Extract the [X, Y] coordinate from the center of the cell holding the provided text.  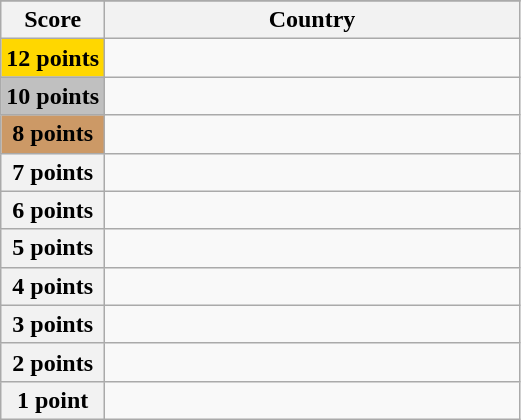
7 points [53, 172]
12 points [53, 58]
6 points [53, 210]
3 points [53, 324]
Score [53, 20]
5 points [53, 248]
4 points [53, 286]
10 points [53, 96]
Country [312, 20]
2 points [53, 362]
1 point [53, 400]
8 points [53, 134]
